Capture the cell that displays the provided text and extract its [X, Y] central coordinate. 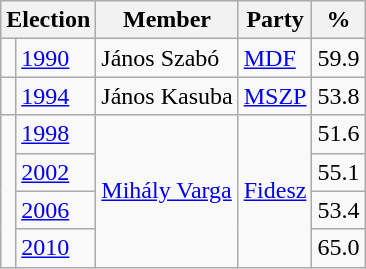
Fidesz [275, 191]
Member [167, 20]
Party [275, 20]
55.1 [338, 172]
Election [48, 20]
53.4 [338, 210]
59.9 [338, 58]
MDF [275, 58]
51.6 [338, 134]
1990 [56, 58]
2002 [56, 172]
% [338, 20]
Mihály Varga [167, 191]
János Szabó [167, 58]
MSZP [275, 96]
53.8 [338, 96]
2006 [56, 210]
65.0 [338, 248]
2010 [56, 248]
1998 [56, 134]
János Kasuba [167, 96]
1994 [56, 96]
